Determine the [X, Y] coordinate at the center of the cell enclosing the given text.  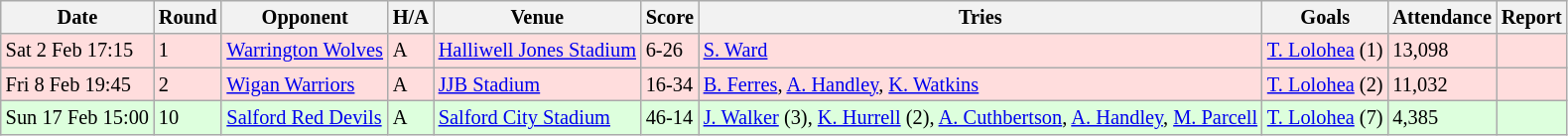
Sat 2 Feb 17:15 [77, 51]
H/A [411, 17]
Warrington Wolves [304, 51]
Date [77, 17]
B. Ferres, A. Handley, K. Watkins [980, 84]
JJB Stadium [538, 84]
T. Lolohea (2) [1325, 84]
Round [189, 17]
Salford City Stadium [538, 117]
10 [189, 117]
Opponent [304, 17]
T. Lolohea (7) [1325, 117]
Score [670, 17]
Goals [1325, 17]
Report [1532, 17]
16-34 [670, 84]
6-26 [670, 51]
J. Walker (3), K. Hurrell (2), A. Cuthbertson, A. Handley, M. Parcell [980, 117]
4,385 [1441, 117]
Tries [980, 17]
Venue [538, 17]
Attendance [1441, 17]
Sun 17 Feb 15:00 [77, 117]
2 [189, 84]
T. Lolohea (1) [1325, 51]
Salford Red Devils [304, 117]
13,098 [1441, 51]
11,032 [1441, 84]
S. Ward [980, 51]
Wigan Warriors [304, 84]
1 [189, 51]
Fri 8 Feb 19:45 [77, 84]
Halliwell Jones Stadium [538, 51]
46-14 [670, 117]
